Return the (x, y) coordinate for the center point of the cell that contains the specified text.  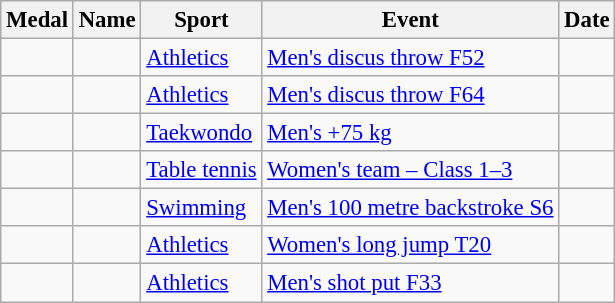
Date (587, 20)
Table tennis (202, 170)
Men's 100 metre backstroke S6 (410, 208)
Taekwondo (202, 133)
Swimming (202, 208)
Name (107, 20)
Men's shot put F33 (410, 283)
Medal (38, 20)
Women's team – Class 1–3 (410, 170)
Men's discus throw F64 (410, 95)
Men's +75 kg (410, 133)
Women's long jump T20 (410, 245)
Sport (202, 20)
Event (410, 20)
Men's discus throw F52 (410, 58)
